For the text-containing cell, return its midpoint in (x, y) coordinate format. 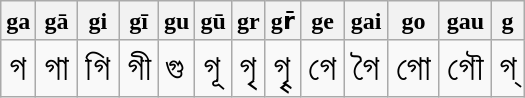
গৌ (465, 68)
go (414, 21)
gai (366, 21)
g (507, 21)
গ্ (507, 68)
gā (56, 21)
gi (98, 21)
গো (414, 68)
gī (139, 21)
গৈ (366, 68)
গূ (213, 68)
ga (18, 21)
gū (213, 21)
গী (139, 68)
gr (248, 21)
gau (465, 21)
গৄ (282, 68)
গু (176, 68)
গ (18, 68)
gu (176, 21)
gr̄ (282, 21)
ge (322, 21)
গি (98, 68)
গৃ (248, 68)
গে (322, 68)
গা (56, 68)
